Locate the cell with the specified text and output its (x, y) center coordinate. 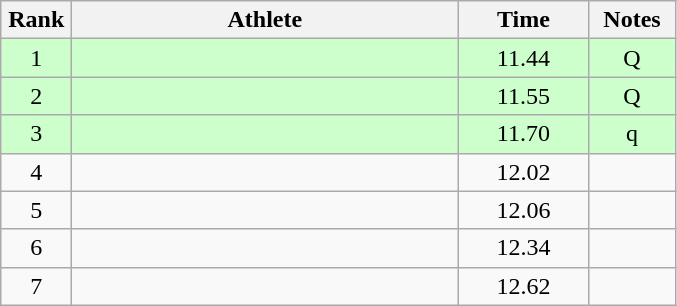
q (632, 134)
4 (36, 172)
1 (36, 58)
11.55 (524, 96)
12.06 (524, 210)
Athlete (265, 20)
6 (36, 248)
11.44 (524, 58)
12.02 (524, 172)
2 (36, 96)
3 (36, 134)
12.62 (524, 286)
11.70 (524, 134)
Notes (632, 20)
Time (524, 20)
Rank (36, 20)
12.34 (524, 248)
5 (36, 210)
7 (36, 286)
